Output the (X, Y) coordinate of the center of the cell containing the given text.  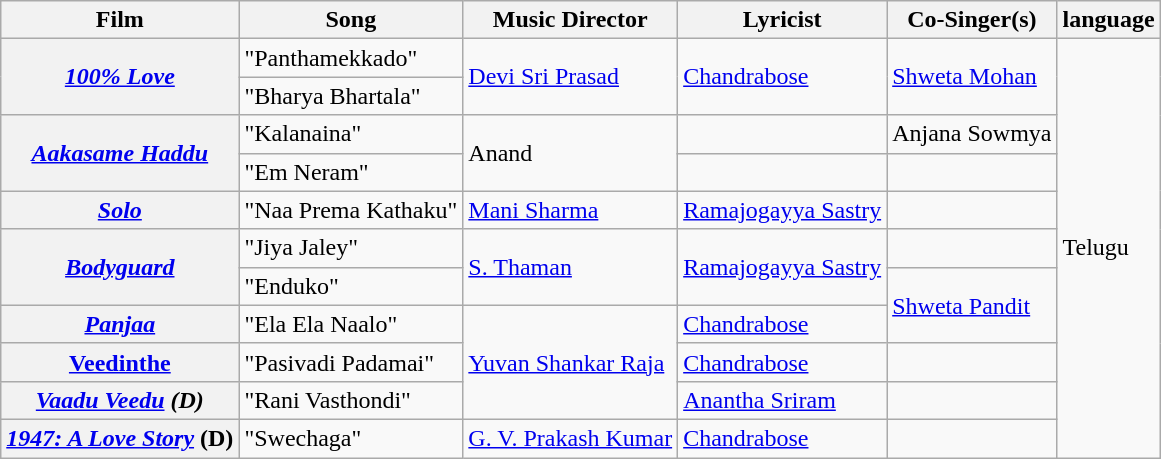
Co-Singer(s) (972, 20)
Vaadu Veedu (D) (120, 400)
Song (351, 20)
language (1108, 20)
"Enduko" (351, 286)
"Bharya Bhartala" (351, 96)
Veedinthe (120, 362)
"Rani Vasthondi" (351, 400)
Shweta Mohan (972, 77)
"Kalanaina" (351, 134)
Aakasame Haddu (120, 153)
Bodyguard (120, 267)
100% Love (120, 77)
"Panthamekkado" (351, 58)
S. Thaman (570, 267)
Devi Sri Prasad (570, 77)
Lyricist (782, 20)
1947: A Love Story (D) (120, 438)
Anjana Sowmya (972, 134)
"Naa Prema Kathaku" (351, 210)
Solo (120, 210)
Anand (570, 153)
"Em Neram" (351, 172)
Music Director (570, 20)
"Jiya Jaley" (351, 248)
Film (120, 20)
"Ela Ela Naalo" (351, 324)
Yuvan Shankar Raja (570, 362)
G. V. Prakash Kumar (570, 438)
"Swechaga" (351, 438)
"Pasivadi Padamai" (351, 362)
Telugu (1108, 248)
Panjaa (120, 324)
Anantha Sriram (782, 400)
Mani Sharma (570, 210)
Shweta Pandit (972, 305)
